Provide the [X, Y] coordinate of the cell's center where the given text is located.  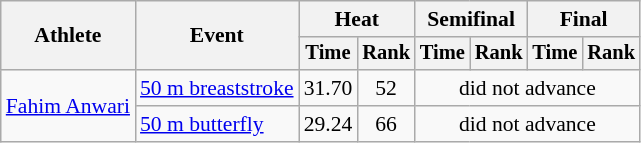
Athlete [68, 36]
29.24 [328, 124]
Event [217, 36]
31.70 [328, 88]
50 m breaststroke [217, 88]
Final [583, 19]
Fahim Anwari [68, 106]
50 m butterfly [217, 124]
Semifinal [471, 19]
52 [386, 88]
Heat [357, 19]
66 [386, 124]
